Pinpoint the cell where the given text exists, returning its (X, Y) midpoint coordinate. 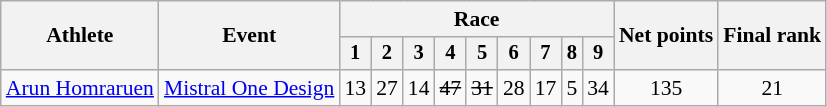
21 (772, 88)
135 (666, 88)
7 (546, 54)
27 (387, 88)
Race (476, 19)
47 (450, 88)
6 (514, 54)
2 (387, 54)
9 (598, 54)
Athlete (80, 36)
34 (598, 88)
Mistral One Design (249, 88)
31 (482, 88)
Final rank (772, 36)
8 (572, 54)
Net points (666, 36)
1 (355, 54)
13 (355, 88)
28 (514, 88)
Arun Homraruen (80, 88)
Event (249, 36)
3 (419, 54)
17 (546, 88)
14 (419, 88)
4 (450, 54)
